Search for the cell housing the specified text and yield its (x, y) center coordinate. 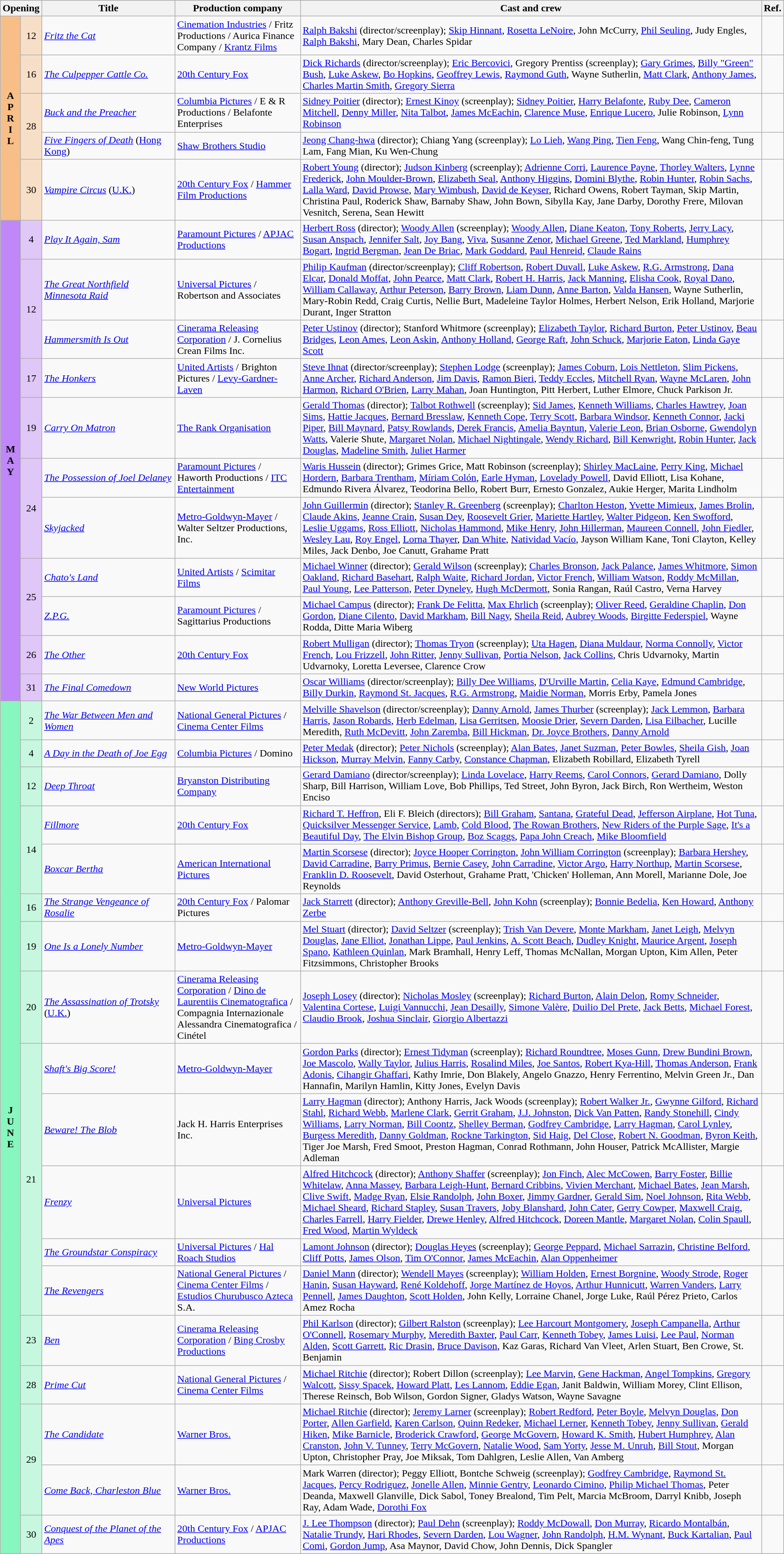
31 (31, 688)
24 (31, 508)
New World Pictures (238, 688)
The Other (108, 655)
Ralph Bakshi (director/screenplay); Skip Hinnant, Rosetta LeNoire, John McCurry, Phil Seuling, Judy Engles, Ralph Bakshi, Mary Dean, Charles Spidar (531, 36)
The Groundstar Conspiracy (108, 1252)
Frenzy (108, 1202)
The Revengers (108, 1291)
Cinerama Releasing Corporation / Bing Crosby Productions (238, 1340)
20th Century Fox / Palomar Pictures (238, 907)
20th Century Fox / Hammer Film Productions (238, 190)
Vampire Circus (U.K.) (108, 190)
APRIL (11, 118)
Ref. (772, 8)
Cast and crew (531, 8)
Hammersmith Is Out (108, 339)
20 (31, 1007)
The Honkers (108, 378)
The Final Comedown (108, 688)
Columbia Pictures / Domino (238, 753)
The Possession of Joel Delaney (108, 478)
Play It Again, Sam (108, 240)
One Is a Lonely Number (108, 946)
The War Between Men and Women (108, 720)
A Day in the Death of Joe Egg (108, 753)
23 (31, 1340)
Universal Pictures / Robertson and Associates (238, 289)
Ben (108, 1340)
Beware! The Blob (108, 1129)
17 (31, 378)
Jeong Chang-hwa (director); Chiang Yang (screenplay); Lo Lieh, Wang Ping, Tien Feng, Wang Chin-feng, Tung Lam, Fang Mian, Ku Wen-Chung (531, 146)
Bryanston Distributing Company (238, 786)
Cinerama Releasing Corporation / J. Cornelius Crean Films Inc. (238, 339)
Come Back, Charleston Blue (108, 1490)
Opening (21, 8)
The Assassination of Trotsky (U.K.) (108, 1007)
29 (31, 1459)
Fillmore (108, 825)
Jack H. Harris Enterprises Inc. (238, 1129)
20th Century Fox / APJAC Productions (238, 1534)
Production company (238, 8)
United Artists / Brighton Pictures / Levy-Gardner-Laven (238, 378)
21 (31, 1180)
Five Fingers of Death (Hong Kong) (108, 146)
American International Pictures (238, 869)
Carry On Matron (108, 428)
National General Pictures / Cinema Center Films / Estudios Churubusco Azteca S.A. (238, 1291)
Boxcar Bertha (108, 869)
Universal Pictures (238, 1202)
Paramount Pictures / APJAC Productions (238, 240)
Jack Starrett (director); Anthony Greville-Bell, John Kohn (screenplay); Bonnie Bedelia, Ken Howard, Anthony Zerbe (531, 907)
Buck and the Preacher (108, 113)
MAY (11, 461)
Chato's Land (108, 578)
JUNE (11, 1128)
14 (31, 849)
The Culpepper Cattle Co. (108, 74)
Columbia Pictures / E & R Productions / Belafonte Enterprises (238, 113)
United Artists / Scimitar Films (238, 578)
Metro-Goldwyn-Mayer / Walter Seltzer Productions, Inc. (238, 527)
26 (31, 655)
Paramount Pictures / Sagittarius Productions (238, 616)
25 (31, 597)
The Great Northfield Minnesota Raid (108, 289)
Paramount Pictures / Haworth Productions / ITC Entertainment (238, 478)
Deep Throat (108, 786)
Universal Pictures / Hal Roach Studios (238, 1252)
Cinerama Releasing Corporation / Dino de Laurentiis Cinematografica / Compagnia Internazionale Alessandra Cinematografica / Cinétel (238, 1007)
Shaw Brothers Studio (238, 146)
2 (31, 720)
Cinemation Industries / Fritz Productions / Aurica Finance Company / Krantz Films (238, 36)
The Rank Organisation (238, 428)
The Candidate (108, 1435)
Title (108, 8)
Conquest of the Planet of the Apes (108, 1534)
Skyjacked (108, 527)
Prime Cut (108, 1385)
Shaft's Big Score! (108, 1068)
Fritz the Cat (108, 36)
The Strange Vengeance of Rosalie (108, 907)
Z.P.G. (108, 616)
